Detect which cell encompasses the target text, then output its (x, y) center coordinate. 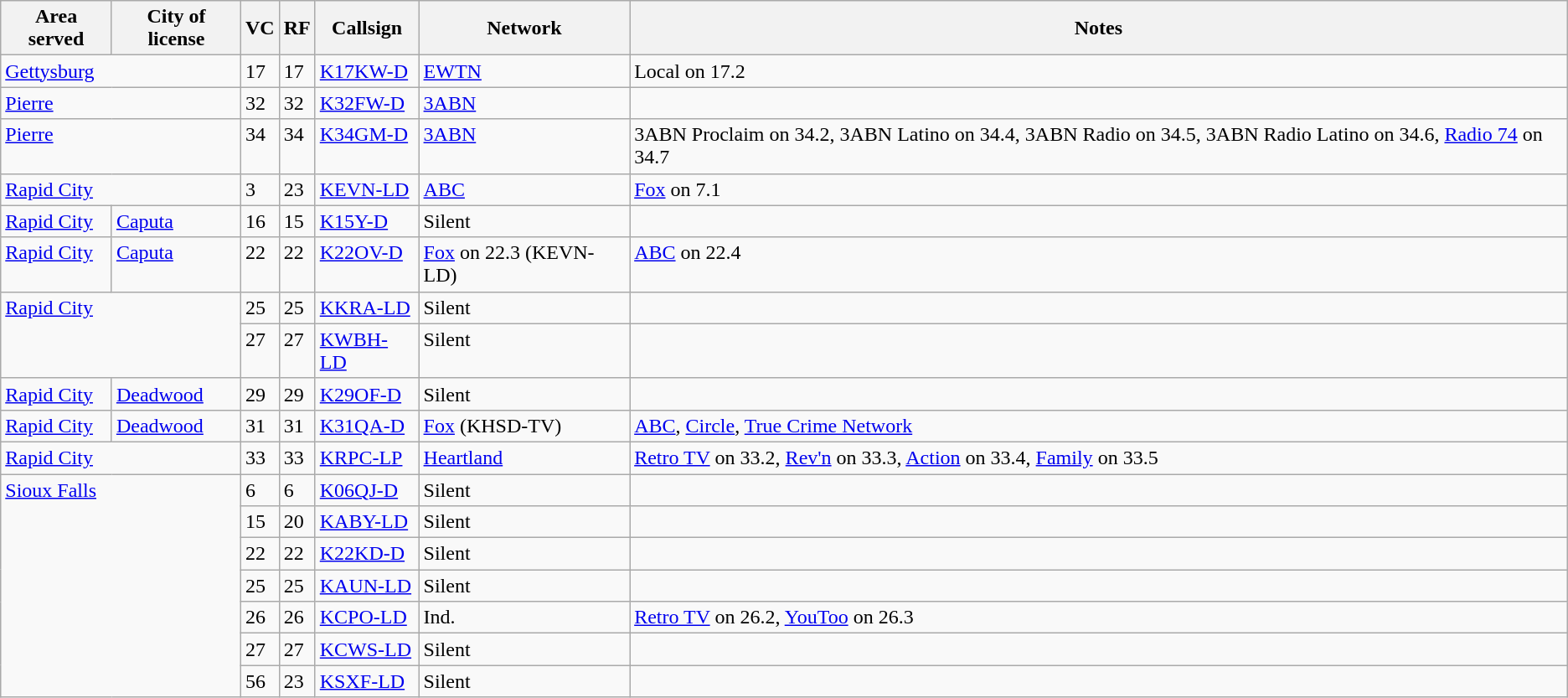
16 (260, 221)
ABC on 22.4 (1099, 265)
Fox on 7.1 (1099, 189)
KAUN-LD (367, 586)
RF (297, 28)
KCPO-LD (367, 618)
EWTN (524, 71)
KCWS-LD (367, 649)
20 (297, 522)
K31QA-D (367, 426)
Sioux Falls (121, 586)
3 (260, 189)
Gettysburg (121, 71)
3ABN Proclaim on 34.2, 3ABN Latino on 34.4, 3ABN Radio on 34.5, 3ABN Radio Latino on 34.6, Radio 74 on 34.7 (1099, 146)
Network (524, 28)
K17KW-D (367, 71)
K22KD-D (367, 554)
56 (260, 681)
K06QJ-D (367, 490)
KABY-LD (367, 522)
KEVN-LD (367, 189)
VC (260, 28)
Heartland (524, 458)
Retro TV on 26.2, YouToo on 26.3 (1099, 618)
KWBH-LD (367, 350)
Retro TV on 33.2, Rev'n on 33.3, Action on 33.4, Family on 33.5 (1099, 458)
Callsign (367, 28)
K29OF-D (367, 394)
ABC (524, 189)
Fox (KHSD-TV) (524, 426)
ABC, Circle, True Crime Network (1099, 426)
Notes (1099, 28)
City of license (176, 28)
Area served (57, 28)
K34GM-D (367, 146)
Fox on 22.3 (KEVN-LD) (524, 265)
KSXF-LD (367, 681)
Ind. (524, 618)
K22OV-D (367, 265)
KKRA-LD (367, 308)
KRPC-LP (367, 458)
K15Y-D (367, 221)
K32FW-D (367, 103)
Local on 17.2 (1099, 71)
